Provide the [X, Y] coordinate of the cell's center where the given text is located.  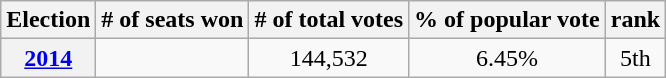
% of popular vote [508, 20]
6.45% [508, 58]
# of seats won [172, 20]
rank [635, 20]
2014 [48, 58]
# of total votes [329, 20]
144,532 [329, 58]
5th [635, 58]
Election [48, 20]
